Locate the cell with the specified text and output its (x, y) center coordinate. 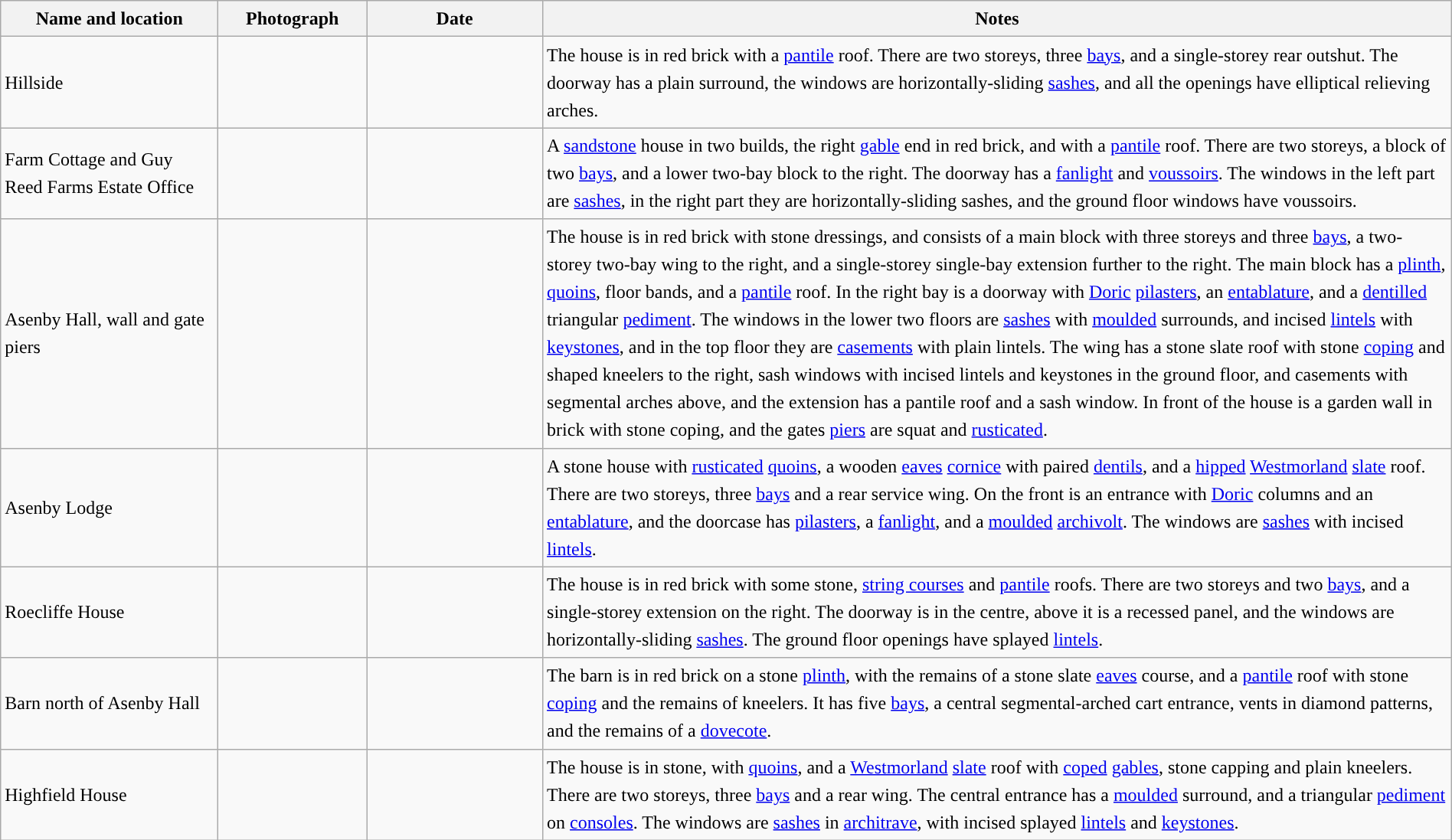
Notes (997, 18)
Asenby Hall, wall and gate piers (110, 334)
Farm Cottage and Guy Reed Farms Estate Office (110, 173)
Barn north of Asenby Hall (110, 703)
Name and location (110, 18)
Highfield House (110, 795)
Asenby Lodge (110, 507)
Date (455, 18)
Photograph (293, 18)
Hillside (110, 83)
Roecliffe House (110, 613)
